Extract the [x, y] coordinate from the center of the cell holding the provided text.  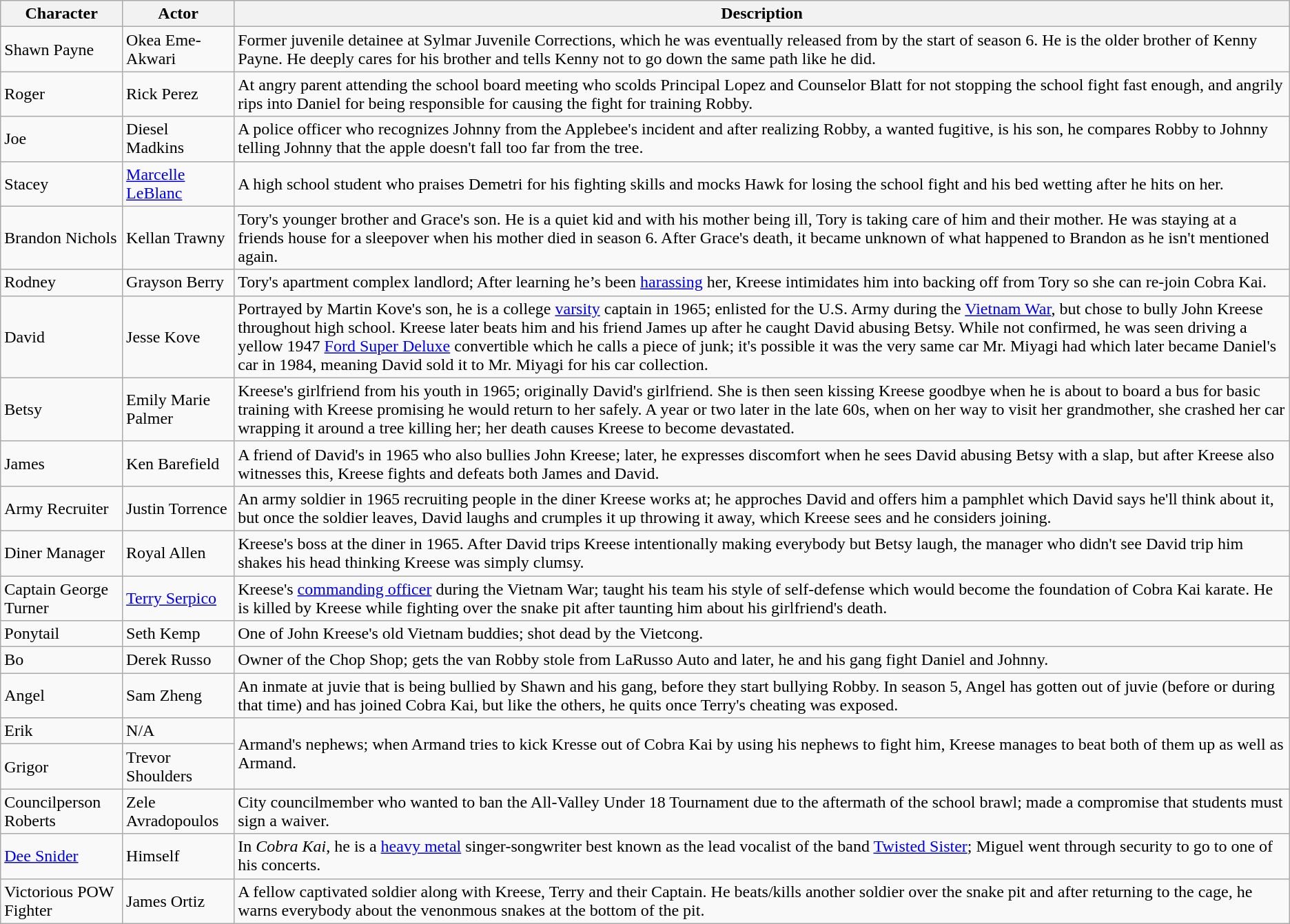
Actor [178, 14]
Character [62, 14]
Roger [62, 94]
Diner Manager [62, 553]
Zele Avradopoulos [178, 812]
Owner of the Chop Shop; gets the van Robby stole from LaRusso Auto and later, he and his gang fight Daniel and Johnny. [762, 660]
Captain George Turner [62, 598]
Bo [62, 660]
Dee Snider [62, 856]
Grayson Berry [178, 283]
Kellan Trawny [178, 238]
Rick Perez [178, 94]
James [62, 463]
Victorious POW Fighter [62, 901]
Trevor Shoulders [178, 766]
Stacey [62, 183]
Emily Marie Palmer [178, 409]
Army Recruiter [62, 509]
Ken Barefield [178, 463]
Diesel Madkins [178, 139]
Sam Zheng [178, 696]
Terry Serpico [178, 598]
N/A [178, 731]
Shawn Payne [62, 50]
Marcelle LeBlanc [178, 183]
One of John Kreese's old Vietnam buddies; shot dead by the Vietcong. [762, 634]
Grigor [62, 766]
Erik [62, 731]
Royal Allen [178, 553]
Joe [62, 139]
Jesse Kove [178, 336]
Rodney [62, 283]
Seth Kemp [178, 634]
Okea Eme-Akwari [178, 50]
James Ortiz [178, 901]
David [62, 336]
Councilperson Roberts [62, 812]
Himself [178, 856]
Angel [62, 696]
Betsy [62, 409]
Ponytail [62, 634]
Derek Russo [178, 660]
Justin Torrence [178, 509]
Brandon Nichols [62, 238]
Description [762, 14]
